For the text-containing cell, return its midpoint in (X, Y) coordinate format. 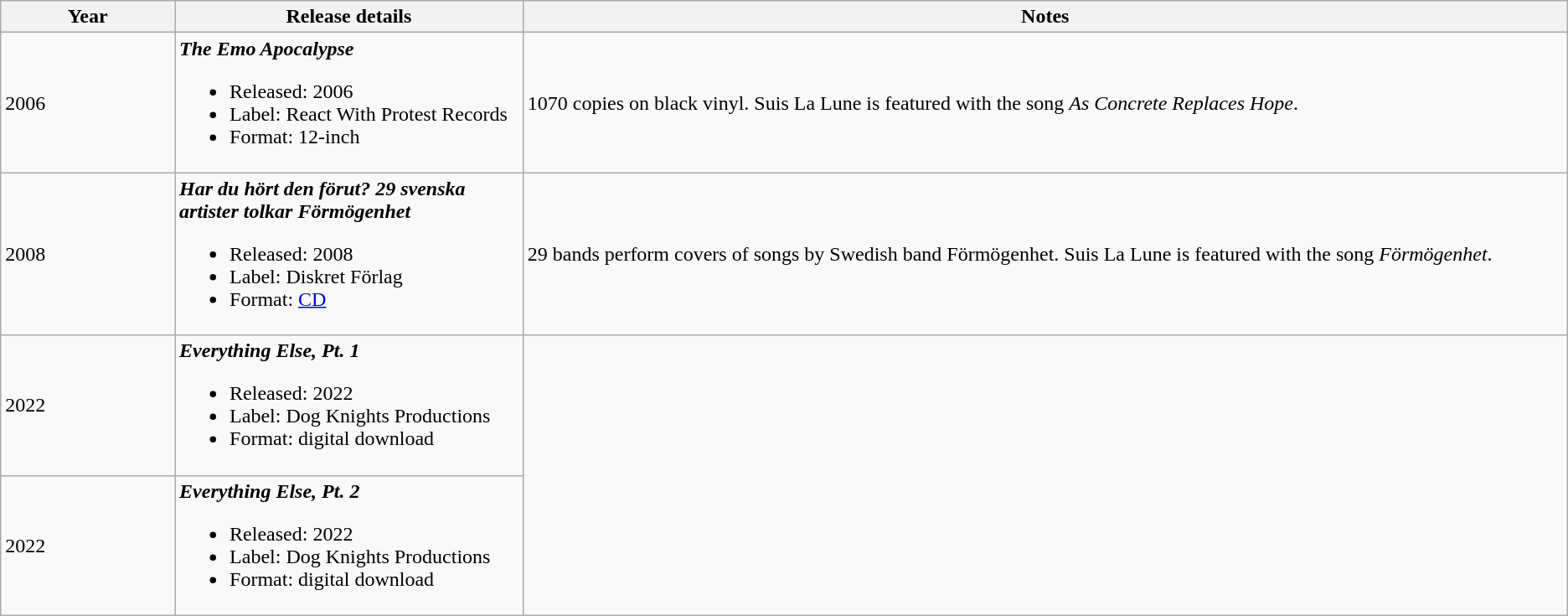
Everything Else, Pt. 2Released: 2022Label: Dog Knights ProductionsFormat: digital download (349, 545)
Release details (349, 17)
Har du hört den förut? 29 svenska artister tolkar FörmögenhetReleased: 2008Label: Diskret FörlagFormat: CD (349, 254)
29 bands perform covers of songs by Swedish band Förmögenhet. Suis La Lune is featured with the song Förmögenhet. (1045, 254)
Everything Else, Pt. 1Released: 2022Label: Dog Knights ProductionsFormat: digital download (349, 406)
Notes (1045, 17)
The Emo ApocalypseReleased: 2006Label: React With Protest RecordsFormat: 12-inch (349, 102)
Year (88, 17)
2006 (88, 102)
2008 (88, 254)
1070 copies on black vinyl. Suis La Lune is featured with the song As Concrete Replaces Hope. (1045, 102)
